Scan for the cell matching the given text and deliver its [X, Y] coordinate at center. 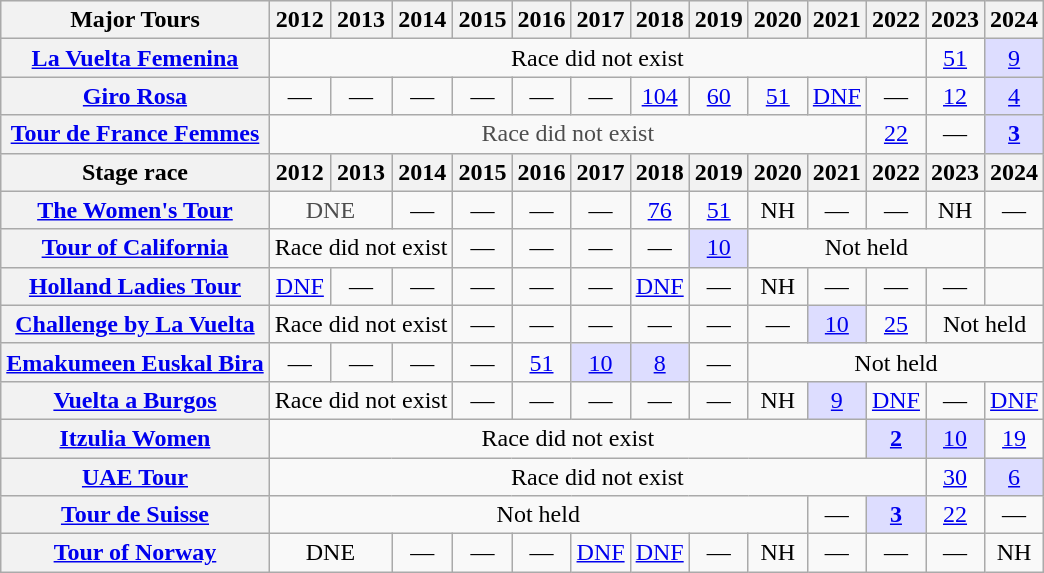
Major Tours [135, 20]
104 [660, 96]
76 [660, 210]
The Women's Tour [135, 210]
8 [660, 362]
Stage race [135, 172]
UAE Tour [135, 477]
12 [956, 96]
30 [956, 477]
Tour of Norway [135, 553]
Challenge by La Vuelta [135, 324]
19 [1014, 438]
Itzulia Women [135, 438]
6 [1014, 477]
4 [1014, 96]
Tour de France Femmes [135, 134]
Vuelta a Burgos [135, 400]
25 [896, 324]
Holland Ladies Tour [135, 286]
Tour of California [135, 248]
Giro Rosa [135, 96]
Emakumeen Euskal Bira [135, 362]
La Vuelta Femenina [135, 58]
60 [718, 96]
2 [896, 438]
Tour de Suisse [135, 515]
